Return (X, Y) of the center of cell containing provided text 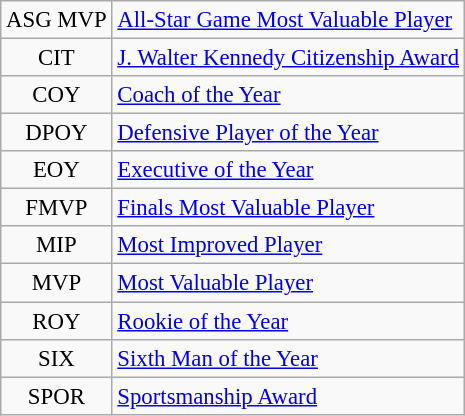
Finals Most Valuable Player (288, 208)
COY (56, 95)
Coach of the Year (288, 95)
Most Valuable Player (288, 283)
EOY (56, 170)
J. Walter Kennedy Citizenship Award (288, 58)
CIT (56, 58)
ROY (56, 321)
FMVP (56, 208)
Rookie of the Year (288, 321)
Executive of the Year (288, 170)
SPOR (56, 396)
DPOY (56, 133)
MVP (56, 283)
Sixth Man of the Year (288, 358)
ASG MVP (56, 20)
Defensive Player of the Year (288, 133)
MIP (56, 245)
Sportsmanship Award (288, 396)
SIX (56, 358)
Most Improved Player (288, 245)
All-Star Game Most Valuable Player (288, 20)
